Provide the [X, Y] coordinate of the cell's center where the given text is located.  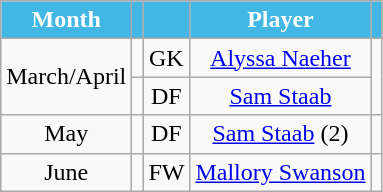
Month [66, 20]
June [66, 172]
Sam Staab [280, 96]
Mallory Swanson [280, 172]
Alyssa Naeher [280, 58]
GK [166, 58]
Sam Staab (2) [280, 134]
FW [166, 172]
Player [280, 20]
March/April [66, 77]
May [66, 134]
